Detect which cell encompasses the target text, then output its (X, Y) center coordinate. 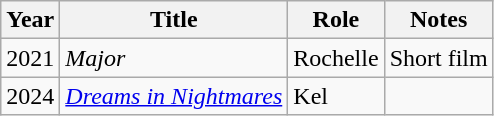
Rochelle (336, 58)
Kel (336, 96)
2021 (30, 58)
Year (30, 20)
Short film (438, 58)
Notes (438, 20)
2024 (30, 96)
Dreams in Nightmares (174, 96)
Title (174, 20)
Major (174, 58)
Role (336, 20)
